Scan for the cell matching the given text and deliver its [X, Y] coordinate at center. 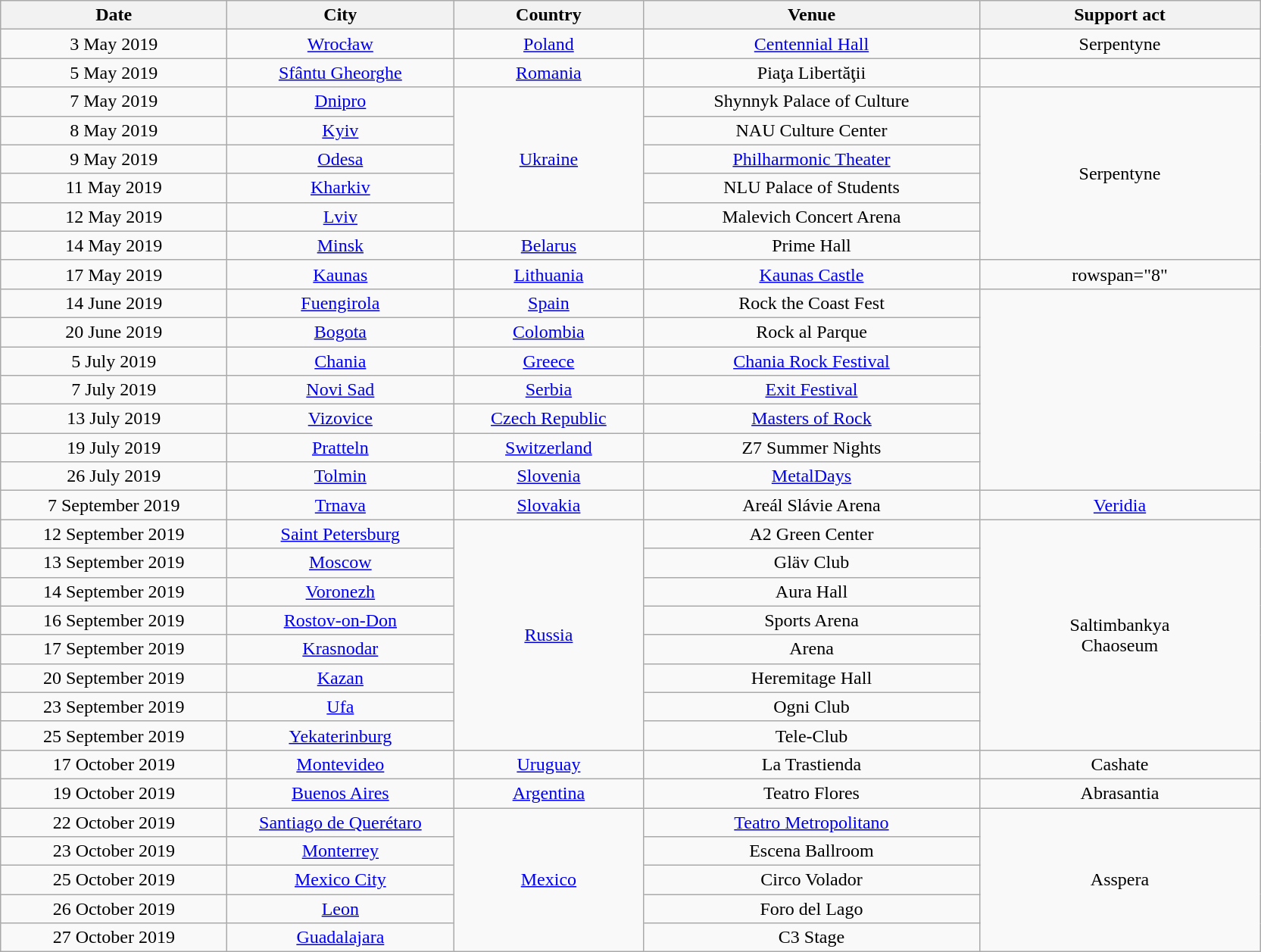
3 May 2019 [114, 44]
12 May 2019 [114, 217]
Teatro Flores [812, 793]
Wrocław [341, 44]
Czech Republic [548, 419]
Shynnyk Palace of Culture [812, 101]
Prime Hall [812, 245]
Piaţa Libertăţii [812, 73]
Ukraine [548, 159]
7 July 2019 [114, 390]
25 October 2019 [114, 880]
Novi Sad [341, 390]
Slovenia [548, 476]
Yekaterinburg [341, 735]
11 May 2019 [114, 188]
Kharkiv [341, 188]
Sports Arena [812, 620]
Colombia [548, 332]
Kazan [341, 678]
Abrasantia [1119, 793]
Tolmin [341, 476]
Trnava [341, 505]
Krasnodar [341, 649]
Support act [1119, 15]
13 September 2019 [114, 563]
Moscow [341, 563]
Escena Ballroom [812, 851]
Heremitage Hall [812, 678]
Chania Rock Festival [812, 361]
19 October 2019 [114, 793]
13 July 2019 [114, 419]
Montevideo [341, 764]
19 July 2019 [114, 448]
14 May 2019 [114, 245]
Russia [548, 635]
Lviv [341, 217]
Teatro Metropolitano [812, 822]
20 September 2019 [114, 678]
7 May 2019 [114, 101]
23 September 2019 [114, 707]
C3 Stage [812, 938]
Foro del Lago [812, 909]
Venue [812, 15]
Chania [341, 361]
7 September 2019 [114, 505]
16 September 2019 [114, 620]
Romania [548, 73]
26 October 2019 [114, 909]
Aura Hall [812, 591]
Tele-Club [812, 735]
Veridia [1119, 505]
Kaunas [341, 274]
Ufa [341, 707]
Switzerland [548, 448]
Exit Festival [812, 390]
Saint Petersburg [341, 534]
Greece [548, 361]
Bogota [341, 332]
Santiago de Querétaro [341, 822]
Saltimbankya Chaoseum [1119, 635]
Lithuania [548, 274]
Buenos Aires [341, 793]
26 July 2019 [114, 476]
5 May 2019 [114, 73]
Voronezh [341, 591]
Poland [548, 44]
Ogni Club [812, 707]
Areál Slávie Arena [812, 505]
Pratteln [341, 448]
Odesa [341, 159]
Serbia [548, 390]
Country [548, 15]
Philharmonic Theater [812, 159]
14 June 2019 [114, 303]
A2 Green Center [812, 534]
12 September 2019 [114, 534]
9 May 2019 [114, 159]
Rock the Coast Fest [812, 303]
Fuengirola [341, 303]
Circo Volador [812, 880]
Mexico [548, 879]
27 October 2019 [114, 938]
8 May 2019 [114, 130]
25 September 2019 [114, 735]
Minsk [341, 245]
17 October 2019 [114, 764]
22 October 2019 [114, 822]
17 May 2019 [114, 274]
Rock al Parque [812, 332]
17 September 2019 [114, 649]
Spain [548, 303]
14 September 2019 [114, 591]
Kaunas Castle [812, 274]
Cashate [1119, 764]
Vizovice [341, 419]
Guadalajara [341, 938]
Sfântu Gheorghe [341, 73]
NLU Palace of Students [812, 188]
Argentina [548, 793]
20 June 2019 [114, 332]
Dnipro [341, 101]
Slovakia [548, 505]
Z7 Summer Nights [812, 448]
Arena [812, 649]
City [341, 15]
23 October 2019 [114, 851]
Monterrey [341, 851]
NAU Culture Center [812, 130]
La Trastienda [812, 764]
rowspan="8" [1119, 274]
Date [114, 15]
Uruguay [548, 764]
Mexico City [341, 880]
MetalDays [812, 476]
Centennial Hall [812, 44]
Rostov-on-Don [341, 620]
Gläv Club [812, 563]
Belarus [548, 245]
Masters of Rock [812, 419]
Malevich Concert Arena [812, 217]
Kyiv [341, 130]
Leon [341, 909]
5 July 2019 [114, 361]
Asspera [1119, 879]
